Capture the cell that displays the provided text and extract its [x, y] central coordinate. 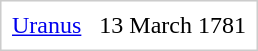
13 March 1781 [173, 25]
Uranus [47, 25]
